Return the [x, y] coordinate for the center point of the cell that contains the specified text.  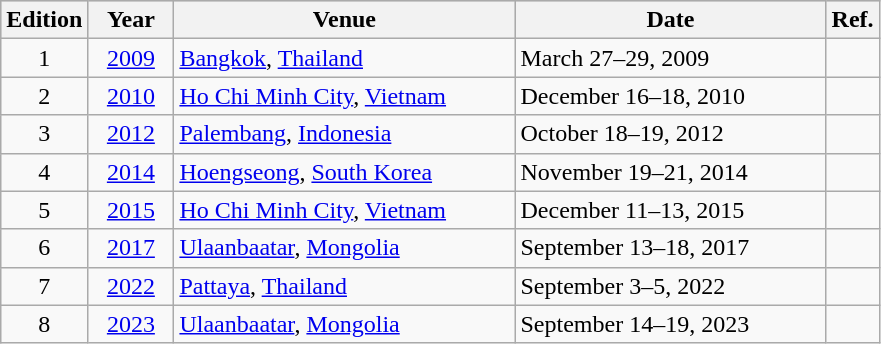
2009 [131, 58]
2010 [131, 96]
Year [131, 20]
Venue [344, 20]
2017 [131, 248]
2 [44, 96]
Hoengseong, South Korea [344, 172]
Bangkok, Thailand [344, 58]
Date [670, 20]
September 14–19, 2023 [670, 324]
Ref. [852, 20]
September 3–5, 2022 [670, 286]
December 11–13, 2015 [670, 210]
Palembang, Indonesia [344, 134]
6 [44, 248]
1 [44, 58]
Edition [44, 20]
March 27–29, 2009 [670, 58]
2012 [131, 134]
8 [44, 324]
5 [44, 210]
7 [44, 286]
Pattaya, Thailand [344, 286]
3 [44, 134]
4 [44, 172]
October 18–19, 2012 [670, 134]
September 13–18, 2017 [670, 248]
2023 [131, 324]
2015 [131, 210]
November 19–21, 2014 [670, 172]
December 16–18, 2010 [670, 96]
2014 [131, 172]
2022 [131, 286]
